Output the [x, y] coordinate of the center of the cell containing the given text.  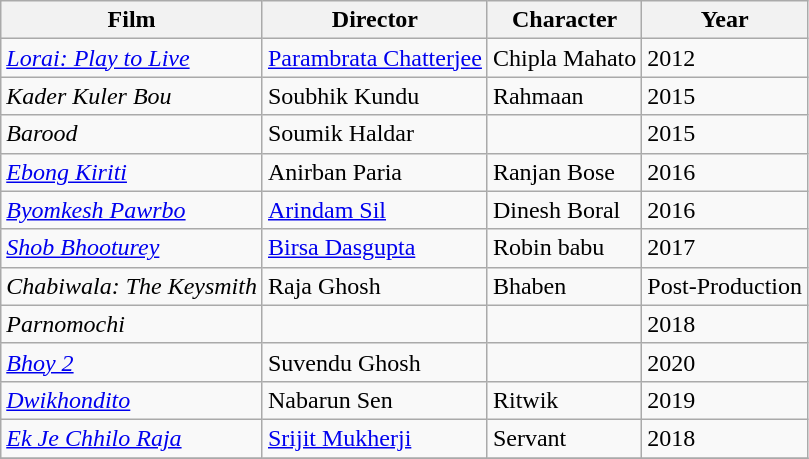
Year [725, 20]
Dinesh Boral [564, 210]
Ritwik [564, 400]
Srijit Mukherji [374, 438]
Arindam Sil [374, 210]
Robin babu [564, 248]
Shob Bhooturey [132, 248]
Director [374, 20]
Lorai: Play to Live [132, 58]
2012 [725, 58]
Soumik Haldar [374, 134]
Suvendu Ghosh [374, 362]
Film [132, 20]
2019 [725, 400]
2020 [725, 362]
Soubhik Kundu [374, 96]
Raja Ghosh [374, 286]
Kader Kuler Bou [132, 96]
Character [564, 20]
Parnomochi [132, 324]
Rahmaan [564, 96]
Ek Je Chhilo Raja [132, 438]
Chabiwala: The Keysmith [132, 286]
Anirban Paria [374, 172]
Post-Production [725, 286]
Ranjan Bose [564, 172]
Birsa Dasgupta [374, 248]
Bhaben [564, 286]
Ebong Kiriti [132, 172]
Byomkesh Pawrbo [132, 210]
2017 [725, 248]
Chipla Mahato [564, 58]
Parambrata Chatterjee [374, 58]
Servant [564, 438]
Nabarun Sen [374, 400]
Bhoy 2 [132, 362]
Dwikhondito [132, 400]
Barood [132, 134]
